From the cell containing the given text, extract its center point as [X, Y] coordinate. 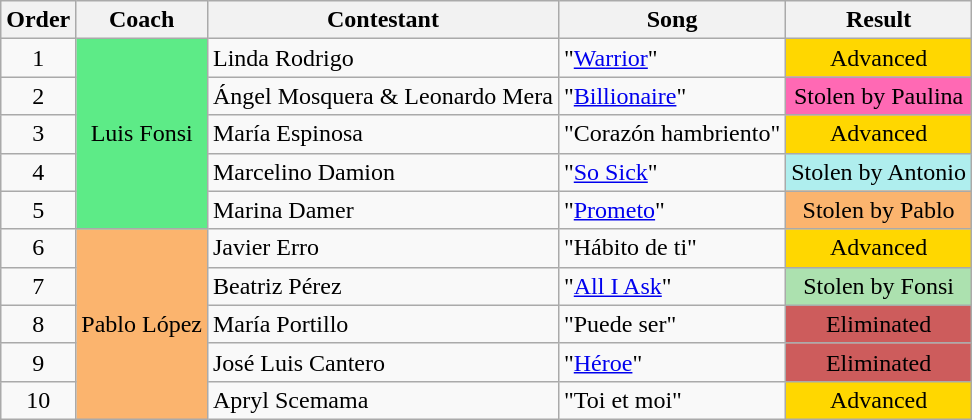
5 [38, 210]
Stolen by Antonio [879, 172]
Ángel Mosquera & Leonardo Mera [382, 96]
José Luis Cantero [382, 362]
Song [672, 20]
Marcelino Damion [382, 172]
Contestant [382, 20]
Apryl Scemama [382, 400]
Order [38, 20]
10 [38, 400]
"Héroe" [672, 362]
Marina Damer [382, 210]
9 [38, 362]
"All I Ask" [672, 286]
"Billionaire" [672, 96]
Pablo López [142, 324]
Coach [142, 20]
Result [879, 20]
3 [38, 134]
Stolen by Pablo [879, 210]
7 [38, 286]
Luis Fonsi [142, 134]
2 [38, 96]
María Portillo [382, 324]
"Puede ser" [672, 324]
"Hábito de ti" [672, 248]
4 [38, 172]
"Corazón hambriento" [672, 134]
María Espinosa [382, 134]
Linda Rodrigo [382, 58]
Stolen by Paulina [879, 96]
6 [38, 248]
"Prometo" [672, 210]
"So Sick" [672, 172]
"Warrior" [672, 58]
Beatriz Pérez [382, 286]
8 [38, 324]
"Toi et moi" [672, 400]
1 [38, 58]
Javier Erro [382, 248]
Stolen by Fonsi [879, 286]
